Determine the [X, Y] coordinate at the center of the cell enclosing the given text.  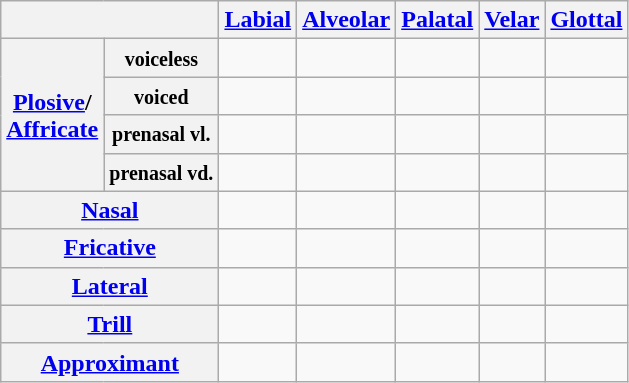
Approximant [110, 362]
voiceless [162, 58]
Velar [512, 20]
Fricative [110, 248]
Glottal [586, 20]
prenasal vl. [162, 134]
Trill [110, 324]
Alveolar [346, 20]
Lateral [110, 286]
voiced [162, 96]
Nasal [110, 210]
Plosive/Affricate [52, 115]
prenasal vd. [162, 172]
Labial [258, 20]
Palatal [438, 20]
